Extract the [x, y] coordinate from the center of the cell holding the provided text.  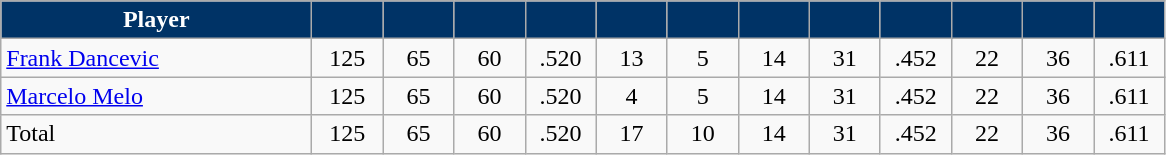
4 [632, 96]
17 [632, 134]
Player [156, 20]
13 [632, 58]
10 [702, 134]
Frank Dancevic [156, 58]
Total [156, 134]
Marcelo Melo [156, 96]
